Locate the cell with the specified text and output its (X, Y) center coordinate. 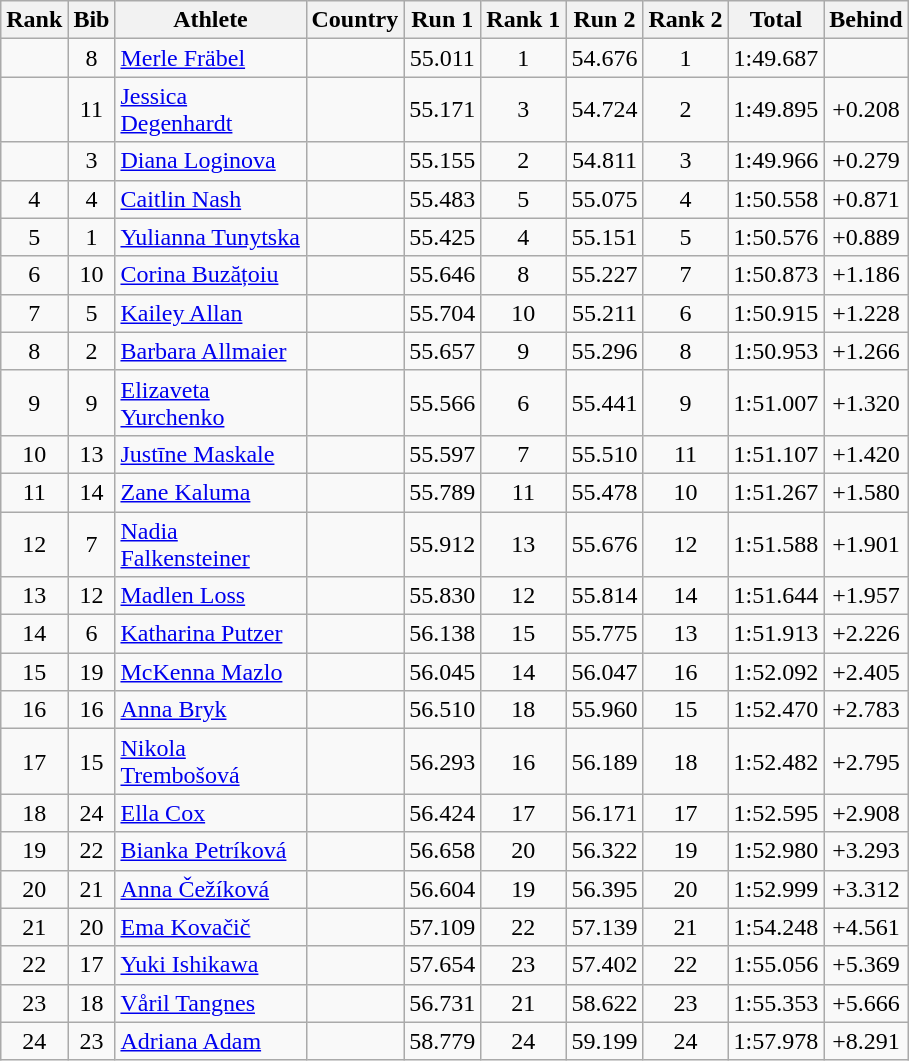
1:49.687 (776, 58)
58.779 (442, 1041)
+2.908 (866, 813)
Jessica Degenhardt (210, 110)
Run 2 (604, 20)
55.296 (604, 351)
+2.405 (866, 672)
+0.871 (866, 199)
55.441 (604, 402)
Rank 2 (686, 20)
1:50.873 (776, 275)
1:55.056 (776, 965)
1:51.267 (776, 492)
58.622 (604, 1003)
Nikola Trembošová (210, 762)
1:51.588 (776, 544)
56.171 (604, 813)
56.322 (604, 851)
Elizaveta Yurchenko (210, 402)
+1.266 (866, 351)
1:51.913 (776, 634)
1:50.915 (776, 313)
+1.901 (866, 544)
+3.293 (866, 851)
1:49.895 (776, 110)
55.171 (442, 110)
Ella Cox (210, 813)
54.811 (604, 161)
1:52.482 (776, 762)
1:51.644 (776, 596)
Athlete (210, 20)
+4.561 (866, 927)
McKenna Mazlo (210, 672)
Zane Kaluma (210, 492)
55.960 (604, 710)
+0.279 (866, 161)
56.510 (442, 710)
Merle Fräbel (210, 58)
Ema Kovačič (210, 927)
+0.208 (866, 110)
Run 1 (442, 20)
Diana Loginova (210, 161)
55.676 (604, 544)
55.211 (604, 313)
Nadia Falkensteiner (210, 544)
+0.889 (866, 237)
+1.580 (866, 492)
56.731 (442, 1003)
56.045 (442, 672)
Bianka Petríková (210, 851)
Country (355, 20)
55.075 (604, 199)
56.424 (442, 813)
Madlen Loss (210, 596)
1:55.353 (776, 1003)
55.646 (442, 275)
55.814 (604, 596)
57.654 (442, 965)
56.047 (604, 672)
56.658 (442, 851)
Barbara Allmaier (210, 351)
1:57.978 (776, 1041)
57.139 (604, 927)
1:52.999 (776, 889)
Justīne Maskale (210, 454)
56.293 (442, 762)
Yuki Ishikawa (210, 965)
55.510 (604, 454)
+1.186 (866, 275)
Våril Tangnes (210, 1003)
Katharina Putzer (210, 634)
55.657 (442, 351)
+2.783 (866, 710)
+1.320 (866, 402)
+8.291 (866, 1041)
57.109 (442, 927)
Caitlin Nash (210, 199)
1:51.007 (776, 402)
55.789 (442, 492)
1:52.470 (776, 710)
+1.420 (866, 454)
56.395 (604, 889)
55.151 (604, 237)
+5.666 (866, 1003)
55.775 (604, 634)
57.402 (604, 965)
+1.957 (866, 596)
Rank 1 (524, 20)
Kailey Allan (210, 313)
Adriana Adam (210, 1041)
+1.228 (866, 313)
Behind (866, 20)
Anna Čežíková (210, 889)
55.566 (442, 402)
55.597 (442, 454)
55.155 (442, 161)
1:51.107 (776, 454)
56.189 (604, 762)
+3.312 (866, 889)
55.483 (442, 199)
56.604 (442, 889)
55.227 (604, 275)
1:52.980 (776, 851)
55.912 (442, 544)
+2.226 (866, 634)
1:50.953 (776, 351)
55.425 (442, 237)
1:52.595 (776, 813)
54.724 (604, 110)
55.011 (442, 58)
Yulianna Tunytska (210, 237)
1:52.092 (776, 672)
+5.369 (866, 965)
Anna Bryk (210, 710)
56.138 (442, 634)
55.830 (442, 596)
59.199 (604, 1041)
Corina Buzățoiu (210, 275)
54.676 (604, 58)
55.478 (604, 492)
55.704 (442, 313)
1:50.576 (776, 237)
1:49.966 (776, 161)
Bib (92, 20)
+2.795 (866, 762)
1:50.558 (776, 199)
Total (776, 20)
Rank (34, 20)
1:54.248 (776, 927)
